Scan for the cell matching the given text and deliver its (x, y) coordinate at center. 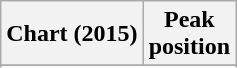
Chart (2015) (72, 34)
Peakposition (189, 34)
